Return [x, y] of the center of cell containing provided text 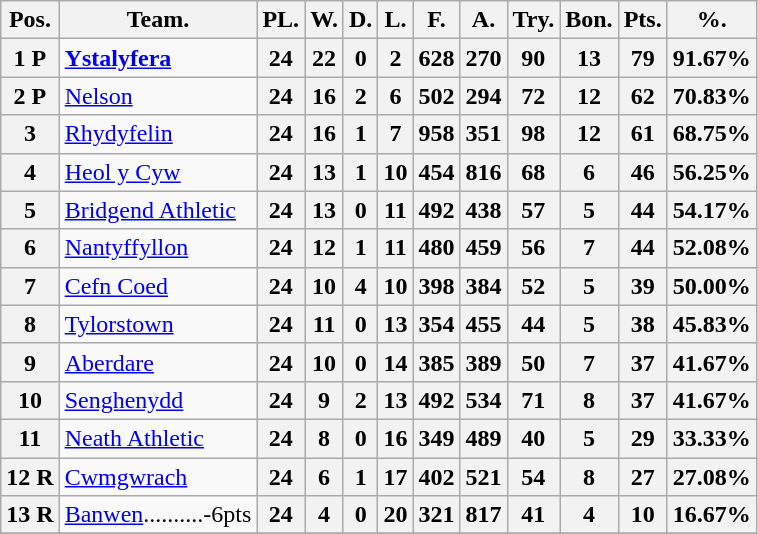
56 [534, 248]
Senghenydd [158, 400]
20 [396, 515]
62 [642, 96]
817 [484, 515]
98 [534, 134]
Cwmgwrach [158, 477]
489 [484, 438]
91.67% [712, 58]
459 [484, 248]
%. [712, 20]
Banwen..........-6pts [158, 515]
3 [30, 134]
502 [436, 96]
12 R [30, 477]
351 [484, 134]
22 [324, 58]
454 [436, 172]
294 [484, 96]
816 [484, 172]
A. [484, 20]
52 [534, 286]
Try. [534, 20]
29 [642, 438]
54 [534, 477]
45.83% [712, 324]
Bon. [589, 20]
Tylorstown [158, 324]
27.08% [712, 477]
39 [642, 286]
Heol y Cyw [158, 172]
W. [324, 20]
71 [534, 400]
D. [360, 20]
Ystalyfera [158, 58]
40 [534, 438]
Team. [158, 20]
46 [642, 172]
41 [534, 515]
56.25% [712, 172]
79 [642, 58]
349 [436, 438]
57 [534, 210]
402 [436, 477]
Cefn Coed [158, 286]
389 [484, 362]
54.17% [712, 210]
398 [436, 286]
38 [642, 324]
16.67% [712, 515]
384 [484, 286]
Nelson [158, 96]
270 [484, 58]
521 [484, 477]
1 P [30, 58]
480 [436, 248]
354 [436, 324]
321 [436, 515]
68 [534, 172]
33.33% [712, 438]
52.08% [712, 248]
Nantyffyllon [158, 248]
385 [436, 362]
13 R [30, 515]
50.00% [712, 286]
Aberdare [158, 362]
Bridgend Athletic [158, 210]
90 [534, 58]
27 [642, 477]
Pos. [30, 20]
534 [484, 400]
72 [534, 96]
Neath Athletic [158, 438]
F. [436, 20]
14 [396, 362]
PL. [281, 20]
61 [642, 134]
50 [534, 362]
455 [484, 324]
958 [436, 134]
438 [484, 210]
628 [436, 58]
2 P [30, 96]
68.75% [712, 134]
70.83% [712, 96]
17 [396, 477]
Rhydyfelin [158, 134]
Pts. [642, 20]
L. [396, 20]
